Locate the cell with the specified text and output its [X, Y] center coordinate. 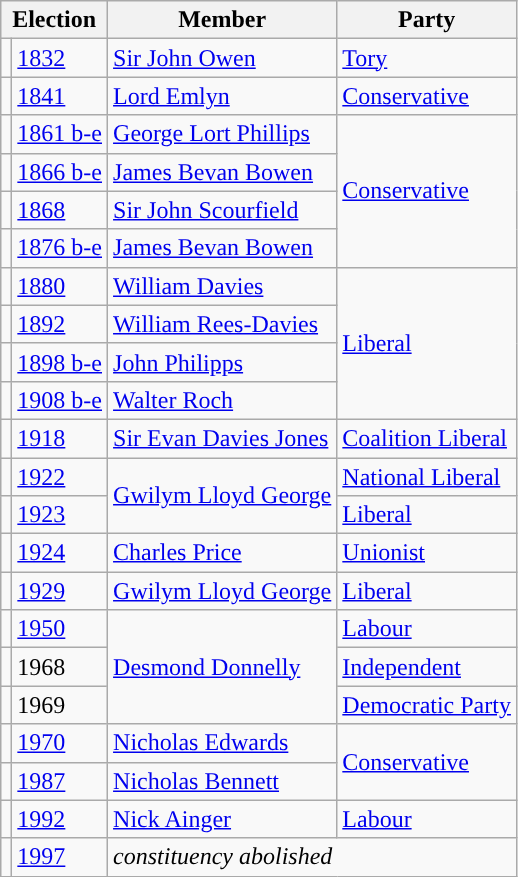
1861 b-e [60, 134]
1987 [60, 781]
Coalition Liberal [427, 438]
1929 [60, 591]
Nicholas Bennett [222, 781]
Tory [427, 58]
John Philipps [222, 362]
1923 [60, 515]
Member [222, 20]
Democratic Party [427, 705]
1924 [60, 553]
Desmond Donnelly [222, 667]
1832 [60, 58]
1908 b-e [60, 400]
1868 [60, 210]
Party [427, 20]
1970 [60, 743]
1992 [60, 819]
Election [54, 20]
1969 [60, 705]
Walter Roch [222, 400]
Lord Emlyn [222, 96]
Sir Evan Davies Jones [222, 438]
1918 [60, 438]
National Liberal [427, 477]
1997 [60, 857]
Sir John Scourfield [222, 210]
George Lort Phillips [222, 134]
Charles Price [222, 553]
William Davies [222, 286]
1876 b-e [60, 248]
1950 [60, 629]
1841 [60, 96]
1892 [60, 324]
1968 [60, 667]
1880 [60, 286]
1922 [60, 477]
Nicholas Edwards [222, 743]
Unionist [427, 553]
constituency abolished [312, 857]
Nick Ainger [222, 819]
1898 b-e [60, 362]
William Rees-Davies [222, 324]
Independent [427, 667]
Sir John Owen [222, 58]
1866 b-e [60, 172]
